Locate the cell with the specified text and output its [X, Y] center coordinate. 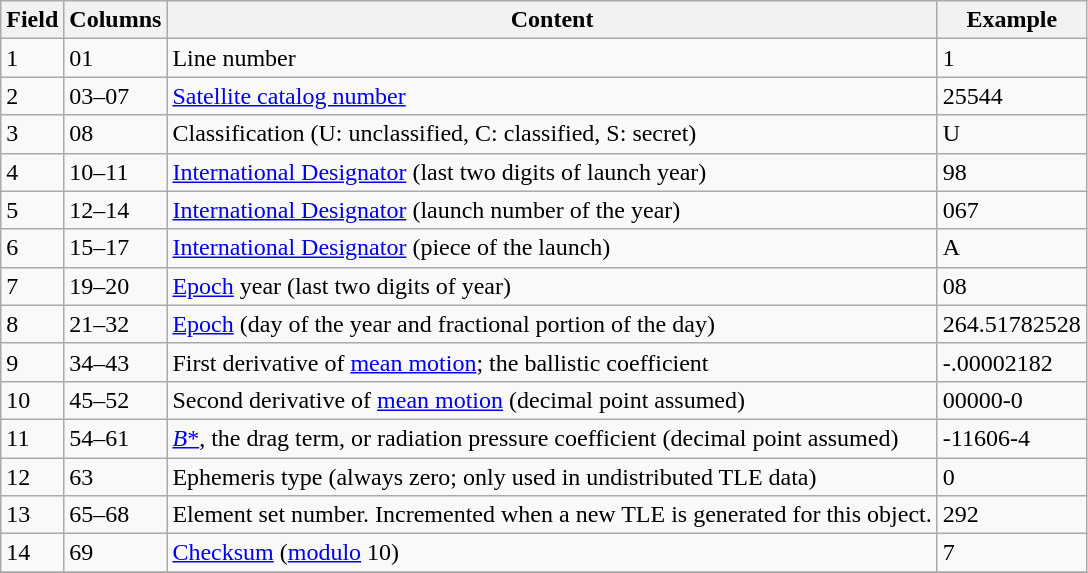
-11606-4 [1012, 438]
Content [552, 20]
34–43 [116, 362]
5 [32, 210]
03–07 [116, 96]
Field [32, 20]
4 [32, 172]
Second derivative of mean motion (decimal point assumed) [552, 400]
Example [1012, 20]
2 [32, 96]
International Designator (piece of the launch) [552, 248]
B*, the drag term, or radiation pressure coefficient (decimal point assumed) [552, 438]
65–68 [116, 515]
Line number [552, 58]
Epoch (day of the year and fractional portion of the day) [552, 324]
9 [32, 362]
International Designator (launch number of the year) [552, 210]
Satellite catalog number [552, 96]
8 [32, 324]
U [1012, 134]
01 [116, 58]
Epoch year (last two digits of year) [552, 286]
Element set number. Incremented when a new TLE is generated for this object. [552, 515]
10–11 [116, 172]
69 [116, 553]
Columns [116, 20]
A [1012, 248]
10 [32, 400]
12–14 [116, 210]
14 [32, 553]
Classification (U: unclassified, C: classified, S: secret) [552, 134]
0 [1012, 477]
13 [32, 515]
12 [32, 477]
067 [1012, 210]
Ephemeris type (always zero; only used in undistributed TLE data) [552, 477]
45–52 [116, 400]
54–61 [116, 438]
6 [32, 248]
First derivative of mean motion; the ballistic coefficient [552, 362]
11 [32, 438]
21–32 [116, 324]
264.51782528 [1012, 324]
292 [1012, 515]
3 [32, 134]
63 [116, 477]
Checksum (modulo 10) [552, 553]
International Designator (last two digits of launch year) [552, 172]
15–17 [116, 248]
25544 [1012, 96]
19–20 [116, 286]
00000-0 [1012, 400]
98 [1012, 172]
-.00002182 [1012, 362]
